Scan for the cell matching the given text and deliver its (x, y) coordinate at center. 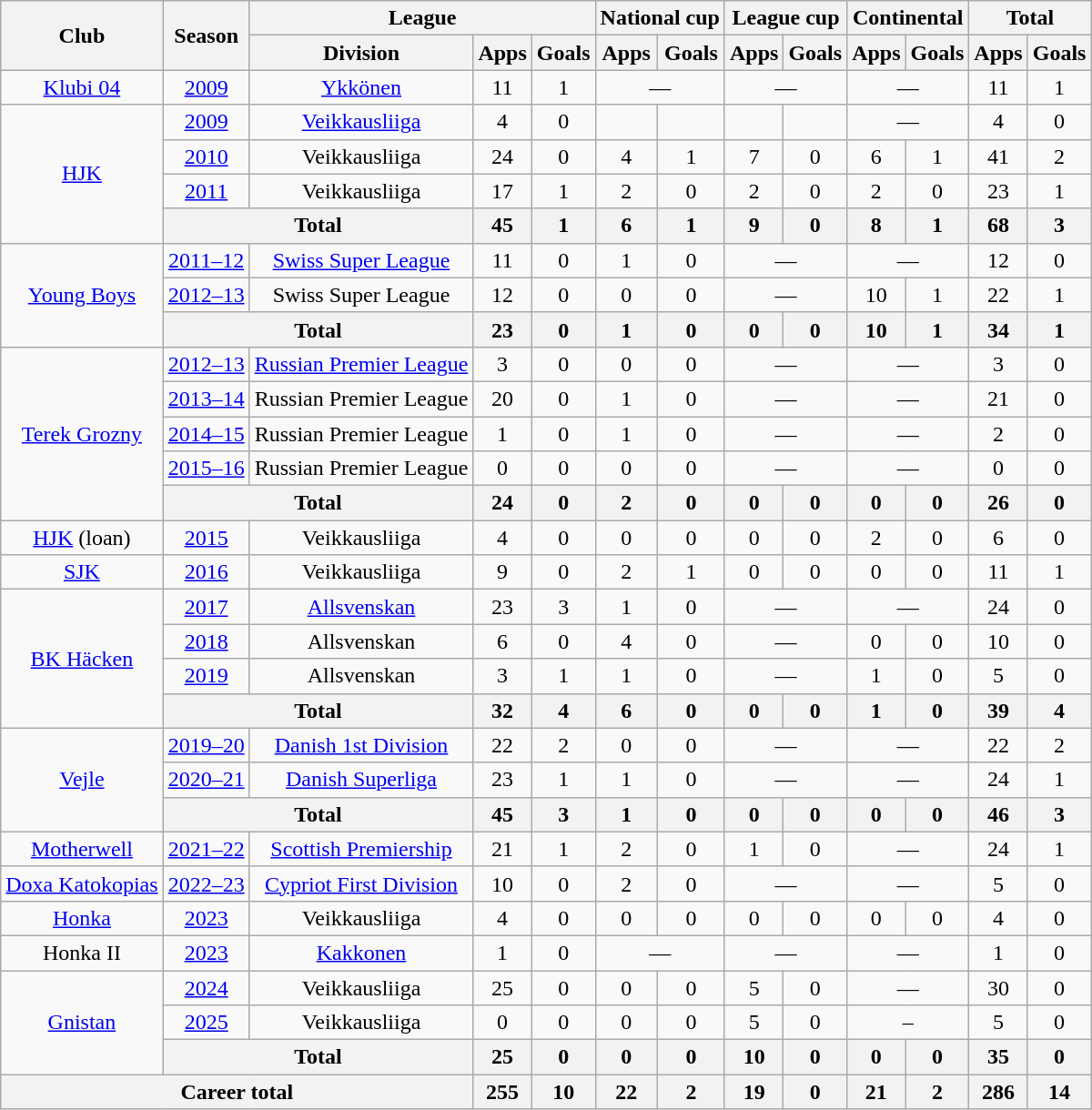
HJK (82, 174)
41 (998, 156)
2011 (206, 191)
2017 (206, 607)
Doxa Katokopias (82, 883)
39 (998, 711)
Honka II (82, 953)
286 (998, 1092)
2014–15 (206, 434)
Honka (82, 918)
2016 (206, 572)
BK Häcken (82, 659)
Gnistan (82, 1022)
255 (502, 1092)
HJK (loan) (82, 538)
2015 (206, 538)
Season (206, 35)
– (908, 1023)
Scottish Premiership (361, 849)
35 (998, 1057)
National cup (660, 18)
Club (82, 35)
2013–14 (206, 399)
League (422, 18)
Vejle (82, 780)
Motherwell (82, 849)
20 (502, 399)
Terek Grozny (82, 433)
19 (753, 1092)
Young Boys (82, 295)
Division (361, 53)
2010 (206, 156)
2020–21 (206, 780)
2021–22 (206, 849)
2011–12 (206, 260)
2019 (206, 676)
34 (998, 329)
46 (998, 814)
SJK (82, 572)
Cypriot First Division (361, 883)
2025 (206, 1023)
30 (998, 987)
32 (502, 711)
14 (1059, 1092)
8 (876, 226)
2015–16 (206, 469)
Klubi 04 (82, 87)
Career total (237, 1092)
Ykkönen (361, 87)
2019–20 (206, 745)
Continental (908, 18)
2024 (206, 987)
Kakkonen (361, 953)
2022–23 (206, 883)
68 (998, 226)
7 (753, 156)
26 (998, 503)
Danish 1st Division (361, 745)
League cup (785, 18)
17 (502, 191)
Danish Superliga (361, 780)
2018 (206, 641)
